Return (x, y) of the center of cell containing provided text 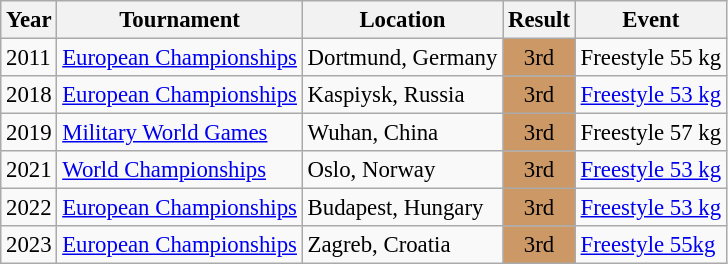
Dortmund, Germany (402, 58)
Budapest, Hungary (402, 208)
Freestyle 55kg (650, 245)
World Championships (180, 170)
2021 (29, 170)
2022 (29, 208)
Location (402, 20)
Kaspiysk, Russia (402, 95)
Freestyle 57 kg (650, 133)
2018 (29, 95)
Wuhan, China (402, 133)
Year (29, 20)
Freestyle 55 kg (650, 58)
Event (650, 20)
2019 (29, 133)
2023 (29, 245)
Oslo, Norway (402, 170)
Result (540, 20)
Military World Games (180, 133)
Zagreb, Croatia (402, 245)
Tournament (180, 20)
2011 (29, 58)
